Detect which cell encompasses the target text, then output its [X, Y] center coordinate. 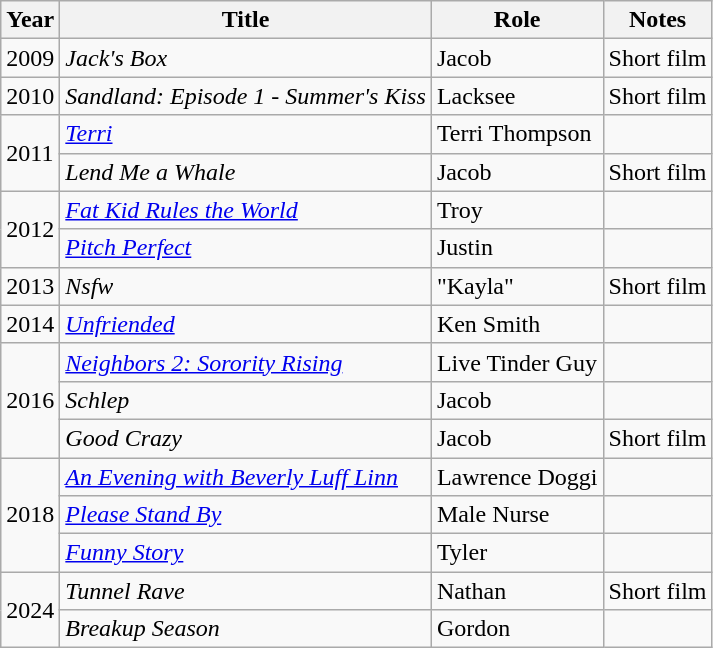
2009 [30, 58]
"Kayla" [517, 286]
Please Stand By [246, 515]
2011 [30, 153]
Sandland: Episode 1 - Summer's Kiss [246, 96]
Troy [517, 210]
Lend Me a Whale [246, 172]
Tyler [517, 553]
2012 [30, 229]
Neighbors 2: Sorority Rising [246, 362]
Funny Story [246, 553]
Fat Kid Rules the World [246, 210]
Terri Thompson [517, 134]
Role [517, 20]
Pitch Perfect [246, 248]
Unfriended [246, 324]
An Evening with Beverly Luff Linn [246, 477]
Terri [246, 134]
Jack's Box [246, 58]
Male Nurse [517, 515]
Justin [517, 248]
Gordon [517, 629]
Lawrence Doggi [517, 477]
Good Crazy [246, 438]
2010 [30, 96]
Tunnel Rave [246, 591]
2013 [30, 286]
2018 [30, 515]
Lacksee [517, 96]
Schlep [246, 400]
Live Tinder Guy [517, 362]
Nsfw [246, 286]
2024 [30, 610]
Year [30, 20]
Breakup Season [246, 629]
2014 [30, 324]
Notes [658, 20]
Title [246, 20]
Nathan [517, 591]
Ken Smith [517, 324]
2016 [30, 400]
